Extract the [x, y] coordinate from the center of the cell holding the provided text.  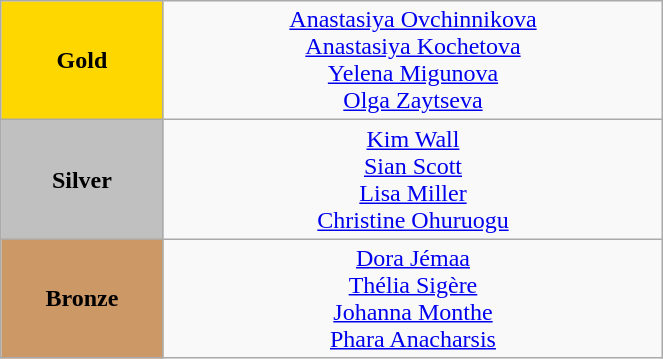
Gold [82, 60]
Bronze [82, 298]
Kim WallSian ScottLisa MillerChristine Ohuruogu [413, 180]
Anastasiya OvchinnikovaAnastasiya KochetovaYelena MigunovaOlga Zaytseva [413, 60]
Dora JémaaThélia SigèreJohanna MonthePhara Anacharsis [413, 298]
Silver [82, 180]
